Extract the (X, Y) coordinate from the center of the cell holding the provided text.  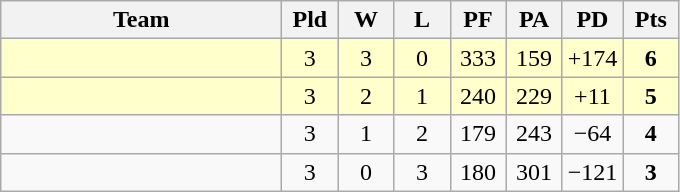
+11 (592, 96)
W (366, 20)
240 (478, 96)
Pts (651, 20)
PF (478, 20)
180 (478, 172)
PD (592, 20)
+174 (592, 58)
6 (651, 58)
229 (534, 96)
4 (651, 134)
333 (478, 58)
243 (534, 134)
Team (142, 20)
159 (534, 58)
−64 (592, 134)
PA (534, 20)
5 (651, 96)
−121 (592, 172)
Pld (310, 20)
301 (534, 172)
L (422, 20)
179 (478, 134)
